Capture the cell that displays the provided text and extract its [x, y] central coordinate. 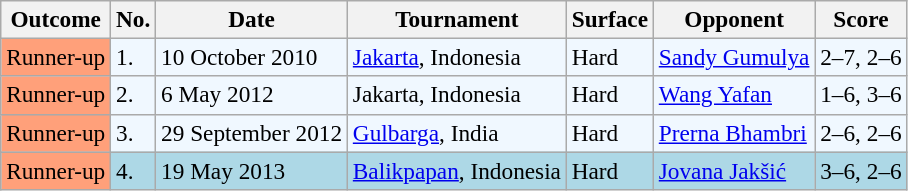
2. [134, 95]
6 May 2012 [252, 95]
19 May 2013 [252, 170]
Sandy Gumulya [734, 57]
29 September 2012 [252, 133]
Opponent [734, 19]
2–7, 2–6 [861, 57]
10 October 2010 [252, 57]
Surface [610, 19]
1–6, 3–6 [861, 95]
4. [134, 170]
1. [134, 57]
3. [134, 133]
Jovana Jakšić [734, 170]
Date [252, 19]
Tournament [456, 19]
2–6, 2–6 [861, 133]
Gulbarga, India [456, 133]
3–6, 2–6 [861, 170]
No. [134, 19]
Balikpapan, Indonesia [456, 170]
Score [861, 19]
Outcome [56, 19]
Prerna Bhambri [734, 133]
Wang Yafan [734, 95]
